For the text-containing cell, return its midpoint in [X, Y] coordinate format. 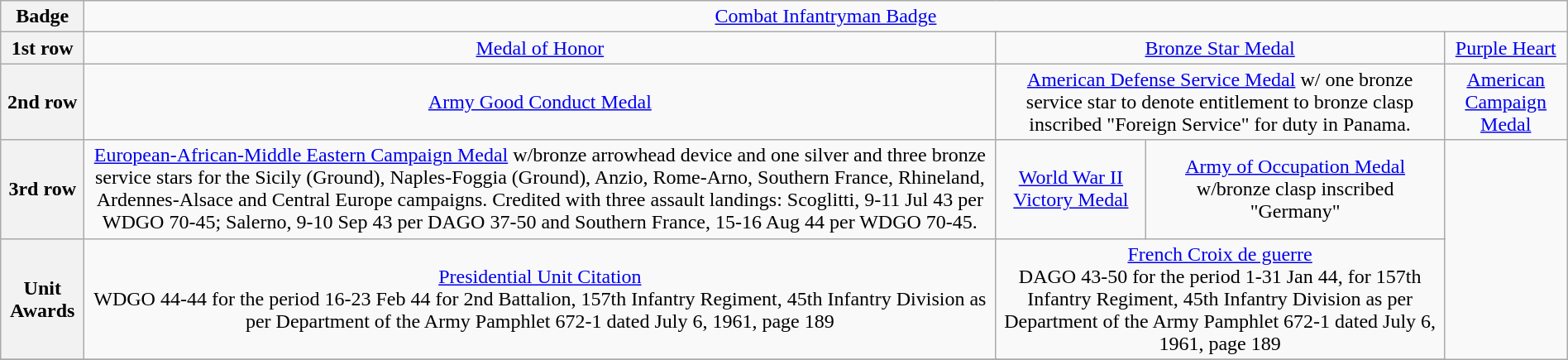
Bronze Star Medal [1220, 48]
Army of Occupation Medal w/bronze clasp inscribed "Germany" [1295, 189]
1st row [43, 48]
American Defense Service Medal w/ one bronze service star to denote entitlement to bronze clasp inscribed "Foreign Service" for duty in Panama. [1220, 102]
American Campaign Medal [1505, 102]
2nd row [43, 102]
Medal of Honor [540, 48]
3rd row [43, 189]
Combat Infantryman Badge [826, 17]
Army Good Conduct Medal [540, 102]
World War II Victory Medal [1071, 189]
Unit Awards [43, 299]
Purple Heart [1505, 48]
Badge [43, 17]
